Output the [X, Y] coordinate of the center of the cell containing the given text.  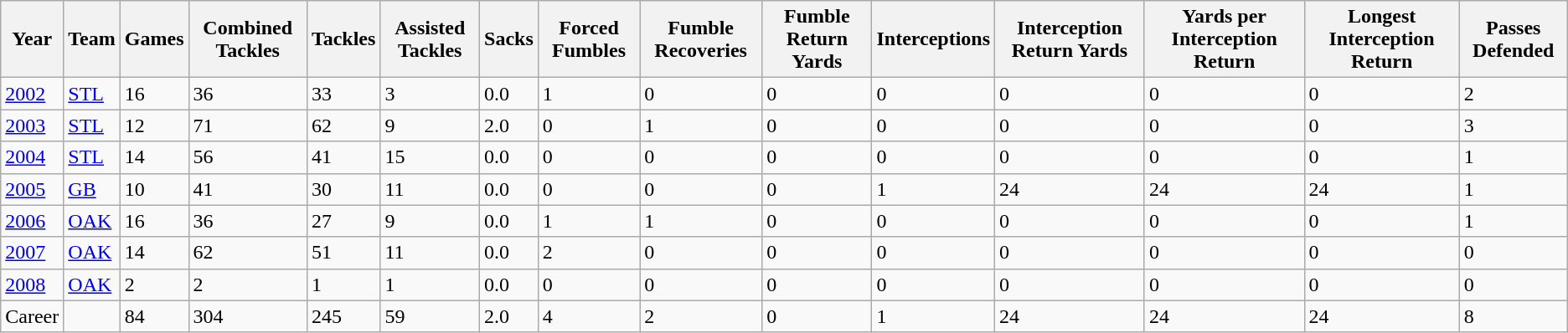
4 [588, 316]
Sacks [509, 39]
Interception Return Yards [1070, 39]
2002 [32, 94]
Career [32, 316]
2008 [32, 284]
Assisted Tackles [431, 39]
2005 [32, 189]
51 [343, 253]
Forced Fumbles [588, 39]
12 [154, 126]
304 [248, 316]
30 [343, 189]
84 [154, 316]
Passes Defended [1513, 39]
Combined Tackles [248, 39]
Interceptions [933, 39]
27 [343, 221]
Team [92, 39]
Yards per Interception Return [1225, 39]
GB [92, 189]
Year [32, 39]
56 [248, 157]
2006 [32, 221]
71 [248, 126]
2003 [32, 126]
2004 [32, 157]
2007 [32, 253]
59 [431, 316]
245 [343, 316]
8 [1513, 316]
33 [343, 94]
Longest Interception Return [1382, 39]
Tackles [343, 39]
Fumble Recoveries [701, 39]
15 [431, 157]
10 [154, 189]
Fumble Return Yards [818, 39]
Games [154, 39]
